Search for the cell housing the specified text and yield its (X, Y) center coordinate. 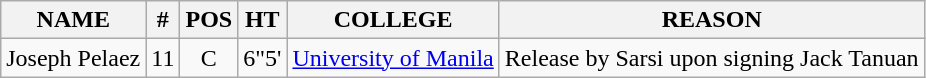
COLLEGE (393, 20)
HT (262, 20)
NAME (74, 20)
# (163, 20)
11 (163, 58)
C (209, 58)
Release by Sarsi upon signing Jack Tanuan (712, 58)
University of Manila (393, 58)
REASON (712, 20)
6"5' (262, 58)
Joseph Pelaez (74, 58)
POS (209, 20)
